Return (x, y) of the center of cell containing provided text 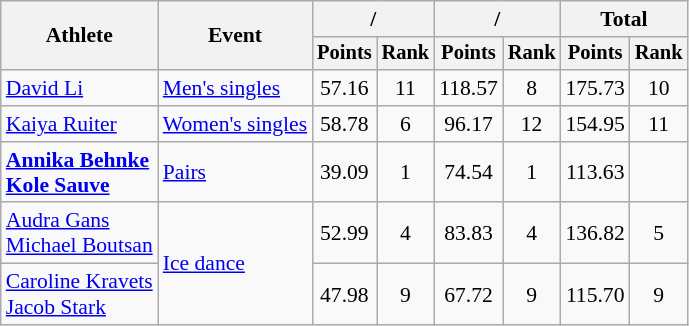
Kaiya Ruiter (80, 124)
Men's singles (235, 88)
10 (659, 88)
115.70 (594, 294)
47.98 (344, 294)
12 (532, 124)
Athlete (80, 36)
175.73 (594, 88)
83.83 (468, 234)
5 (659, 234)
58.78 (344, 124)
Women's singles (235, 124)
52.99 (344, 234)
39.09 (344, 172)
Total (624, 19)
Ice dance (235, 264)
Audra GansMichael Boutsan (80, 234)
74.54 (468, 172)
Event (235, 36)
136.82 (594, 234)
8 (532, 88)
67.72 (468, 294)
154.95 (594, 124)
96.17 (468, 124)
118.57 (468, 88)
57.16 (344, 88)
Pairs (235, 172)
Caroline KravetsJacob Stark (80, 294)
Annika BehnkeKole Sauve (80, 172)
113.63 (594, 172)
David Li (80, 88)
6 (406, 124)
